Return (x, y) of the center of cell containing provided text 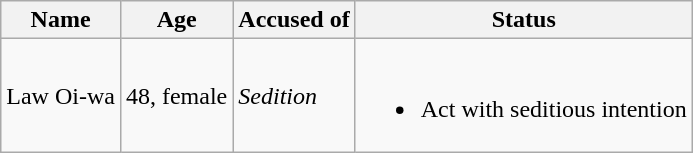
Law Oi-wa (61, 96)
Age (176, 20)
Status (524, 20)
Sedition (294, 96)
48, female (176, 96)
Act with seditious intention (524, 96)
Accused of (294, 20)
Name (61, 20)
